Search for the cell housing the specified text and yield its (X, Y) center coordinate. 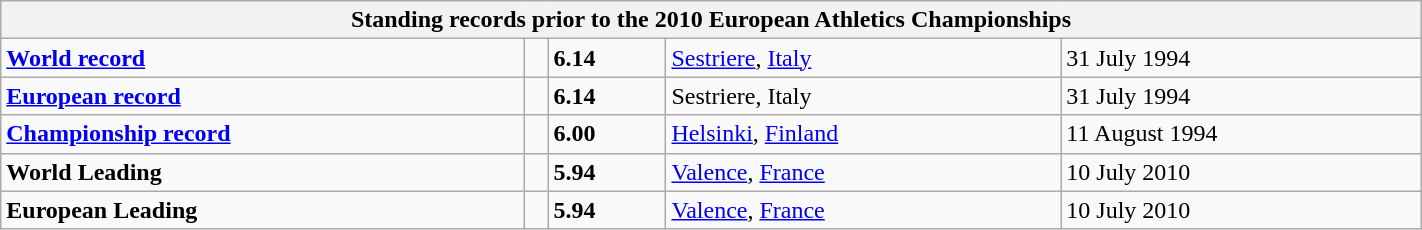
Helsinki, Finland (864, 134)
World Leading (262, 172)
European Leading (262, 210)
Championship record (262, 134)
6.00 (607, 134)
11 August 1994 (1241, 134)
Standing records prior to the 2010 European Athletics Championships (711, 20)
European record (262, 96)
World record (262, 58)
